Capture the cell that displays the provided text and extract its (X, Y) central coordinate. 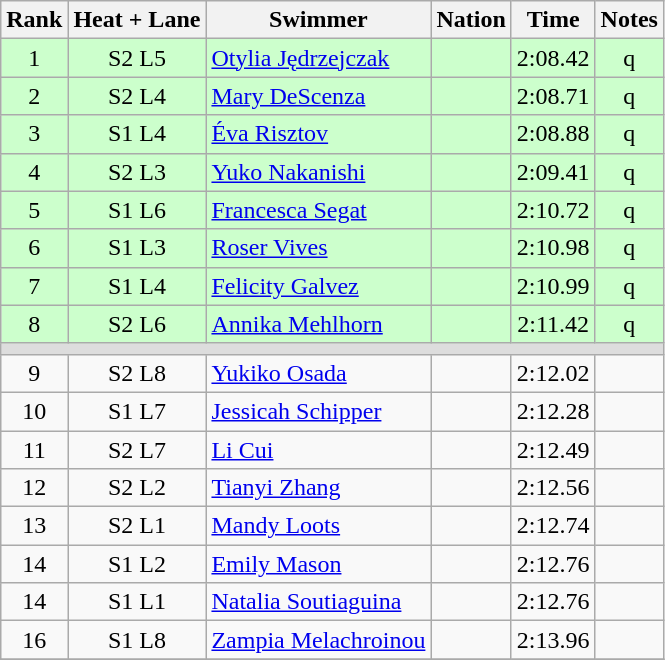
2:08.71 (553, 96)
Nation (471, 20)
S1 L8 (137, 640)
S1 L6 (137, 210)
S2 L5 (137, 58)
2:12.49 (553, 449)
2:12.28 (553, 411)
5 (34, 210)
12 (34, 488)
S2 L4 (137, 96)
S1 L7 (137, 411)
2:10.98 (553, 248)
Heat + Lane (137, 20)
Mandy Loots (318, 526)
S2 L7 (137, 449)
Time (553, 20)
Tianyi Zhang (318, 488)
Li Cui (318, 449)
Yuko Nakanishi (318, 172)
7 (34, 286)
Notes (629, 20)
4 (34, 172)
Francesca Segat (318, 210)
Roser Vives (318, 248)
Mary DeScenza (318, 96)
2:12.74 (553, 526)
Emily Mason (318, 564)
S1 L3 (137, 248)
Annika Mehlhorn (318, 324)
Yukiko Osada (318, 373)
2:12.02 (553, 373)
Natalia Soutiaguina (318, 602)
2:09.41 (553, 172)
S2 L3 (137, 172)
11 (34, 449)
Rank (34, 20)
Otylia Jędrzejczak (318, 58)
3 (34, 134)
2:11.42 (553, 324)
S1 L2 (137, 564)
2:10.72 (553, 210)
S2 L6 (137, 324)
1 (34, 58)
2:08.88 (553, 134)
2 (34, 96)
13 (34, 526)
Jessicah Schipper (318, 411)
2:12.56 (553, 488)
Éva Risztov (318, 134)
2:13.96 (553, 640)
10 (34, 411)
Felicity Galvez (318, 286)
2:10.99 (553, 286)
S2 L1 (137, 526)
S2 L8 (137, 373)
6 (34, 248)
8 (34, 324)
9 (34, 373)
S2 L2 (137, 488)
Zampia Melachroinou (318, 640)
Swimmer (318, 20)
S1 L1 (137, 602)
2:08.42 (553, 58)
16 (34, 640)
